Pinpoint the cell where the given text exists, returning its (x, y) midpoint coordinate. 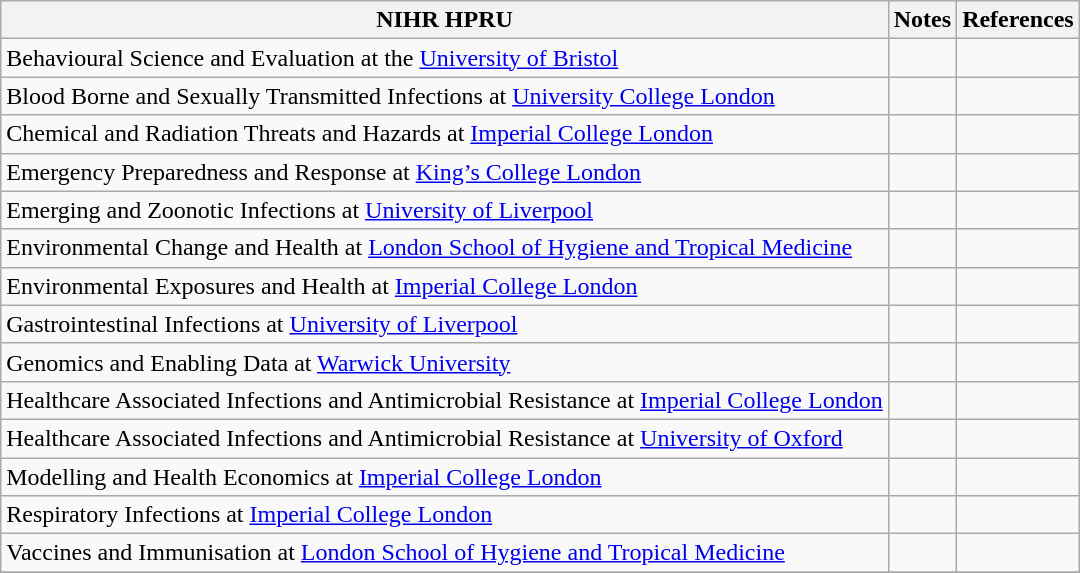
Genomics and Enabling Data at Warwick University (444, 362)
Healthcare Associated Infections and Antimicrobial Resistance at Imperial College London (444, 400)
Emergency Preparedness and Response at King’s College London (444, 172)
Respiratory Infections at Imperial College London (444, 515)
Emerging and Zoonotic Infections at University of Liverpool (444, 210)
Chemical and Radiation Threats and Hazards at Imperial College London (444, 134)
Blood Borne and Sexually Transmitted Infections at University College London (444, 96)
Notes (922, 20)
Vaccines and Immunisation at London School of Hygiene and Tropical Medicine (444, 553)
Modelling and Health Economics at Imperial College London (444, 477)
Healthcare Associated Infections and Antimicrobial Resistance at University of Oxford (444, 438)
Behavioural Science and Evaluation at the University of Bristol (444, 58)
References (1018, 20)
Environmental Exposures and Health at Imperial College London (444, 286)
Gastrointestinal Infections at University of Liverpool (444, 324)
NIHR HPRU (444, 20)
Environmental Change and Health at London School of Hygiene and Tropical Medicine (444, 248)
